Return the [x, y] coordinate for the center point of the cell that contains the specified text.  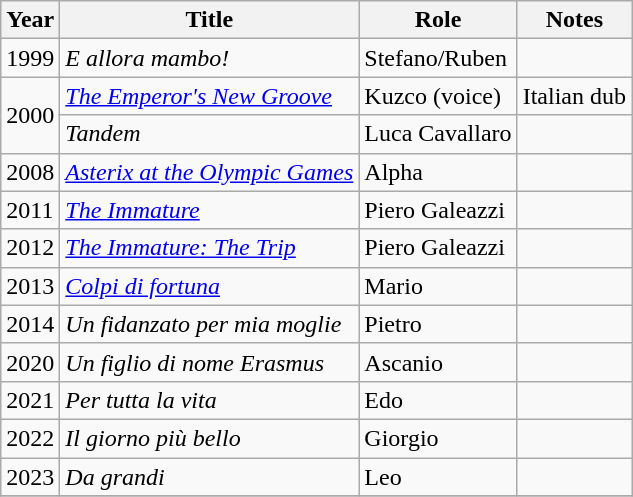
Edo [438, 400]
Un figlio di nome Erasmus [210, 362]
2008 [30, 172]
2020 [30, 362]
Ascanio [438, 362]
Per tutta la vita [210, 400]
2014 [30, 324]
The Immature [210, 210]
2013 [30, 286]
Alpha [438, 172]
Italian dub [574, 96]
Da grandi [210, 477]
Un fidanzato per mia moglie [210, 324]
2000 [30, 115]
2012 [30, 248]
2023 [30, 477]
Leo [438, 477]
Kuzco (voice) [438, 96]
2021 [30, 400]
1999 [30, 58]
Tandem [210, 134]
Notes [574, 20]
Title [210, 20]
Il giorno più bello [210, 438]
2022 [30, 438]
2011 [30, 210]
Asterix at the Olympic Games [210, 172]
Giorgio [438, 438]
Colpi di fortuna [210, 286]
E allora mambo! [210, 58]
The Emperor's New Groove [210, 96]
Mario [438, 286]
Year [30, 20]
The Immature: The Trip [210, 248]
Pietro [438, 324]
Luca Cavallaro [438, 134]
Role [438, 20]
Stefano/Ruben [438, 58]
